Pinpoint the cell where the given text exists, returning its [x, y] midpoint coordinate. 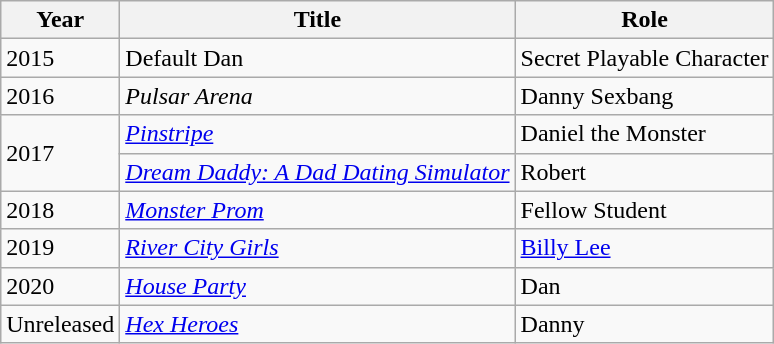
Dan [644, 286]
2020 [60, 286]
Unreleased [60, 324]
Role [644, 20]
2019 [60, 248]
2017 [60, 153]
Pinstripe [318, 134]
Danny [644, 324]
Daniel the Monster [644, 134]
Robert [644, 172]
Hex Heroes [318, 324]
Year [60, 20]
Fellow Student [644, 210]
River City Girls [318, 248]
Pulsar Arena [318, 96]
Title [318, 20]
House Party [318, 286]
2018 [60, 210]
Default Dan [318, 58]
Monster Prom [318, 210]
2015 [60, 58]
Danny Sexbang [644, 96]
2016 [60, 96]
Secret Playable Character [644, 58]
Billy Lee [644, 248]
Dream Daddy: A Dad Dating Simulator [318, 172]
